Locate the cell with the specified text and output its (x, y) center coordinate. 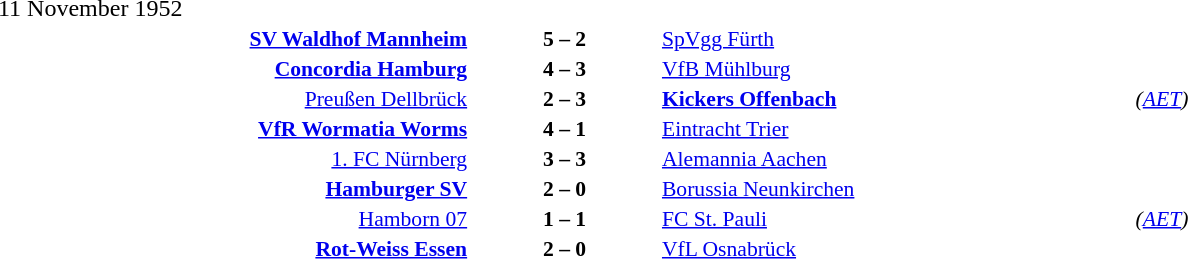
VfB Mühlburg (896, 68)
5 – 2 (564, 38)
Alemannia Aachen (896, 158)
4 – 3 (564, 68)
2 – 3 (564, 98)
4 – 1 (564, 128)
FC St. Pauli (896, 218)
SpVgg Fürth (896, 38)
1 – 1 (564, 218)
Kickers Offenbach (896, 98)
3 – 3 (564, 158)
Borussia Neunkirchen (896, 188)
2 – 0 (564, 188)
Eintracht Trier (896, 128)
